For the text-containing cell, return its midpoint in [x, y] coordinate format. 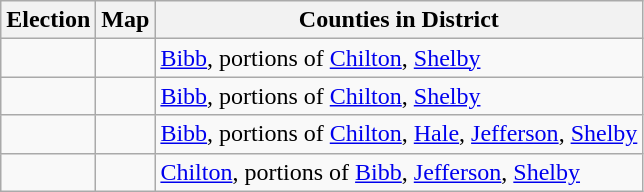
Map [126, 20]
Election [48, 20]
Chilton, portions of Bibb, Jefferson, Shelby [399, 172]
Counties in District [399, 20]
Bibb, portions of Chilton, Hale, Jefferson, Shelby [399, 134]
